From the cell containing the given text, extract its center point as [x, y] coordinate. 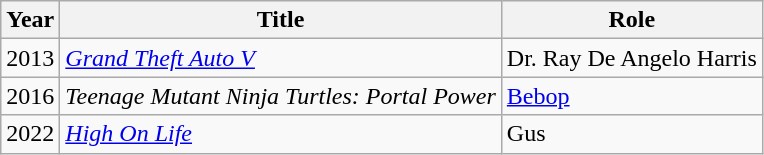
Year [30, 20]
Grand Theft Auto V [281, 58]
2013 [30, 58]
Role [632, 20]
Title [281, 20]
High On Life [281, 134]
Dr. Ray De Angelo Harris [632, 58]
Bebop [632, 96]
Teenage Mutant Ninja Turtles: Portal Power [281, 96]
2016 [30, 96]
2022 [30, 134]
Gus [632, 134]
